Pinpoint the cell where the given text exists, returning its (X, Y) midpoint coordinate. 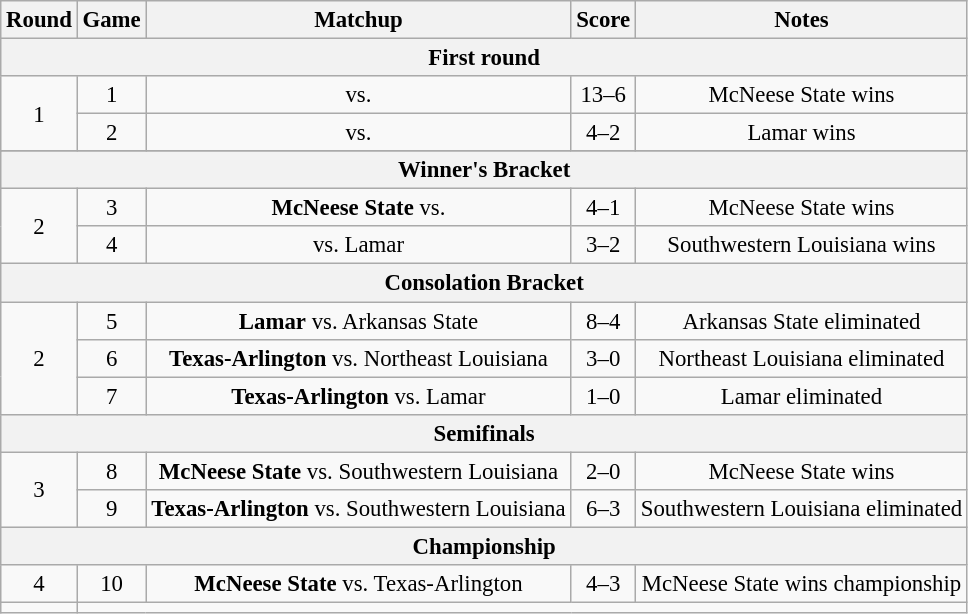
Score (604, 20)
Championship (484, 546)
Southwestern Louisiana wins (801, 245)
Winner's Bracket (484, 170)
5 (112, 321)
8 (112, 471)
Semifinals (484, 433)
McNeese State wins championship (801, 584)
Lamar vs. Arkansas State (358, 321)
First round (484, 58)
6–3 (604, 509)
3–0 (604, 358)
4–2 (604, 133)
8–4 (604, 321)
2–0 (604, 471)
Consolation Bracket (484, 283)
Texas-Arlington vs. Southwestern Louisiana (358, 509)
vs. Lamar (358, 245)
Northeast Louisiana eliminated (801, 358)
Texas-Arlington vs. Northeast Louisiana (358, 358)
Round (39, 20)
McNeese State vs. Texas-Arlington (358, 584)
4–3 (604, 584)
Lamar eliminated (801, 396)
4–1 (604, 208)
9 (112, 509)
McNeese State vs. (358, 208)
3–2 (604, 245)
10 (112, 584)
Game (112, 20)
13–6 (604, 95)
McNeese State vs. Southwestern Louisiana (358, 471)
6 (112, 358)
Southwestern Louisiana eliminated (801, 509)
Matchup (358, 20)
Lamar wins (801, 133)
1–0 (604, 396)
Notes (801, 20)
7 (112, 396)
Texas-Arlington vs. Lamar (358, 396)
Arkansas State eliminated (801, 321)
